From the cell containing the given text, extract its center point as (x, y) coordinate. 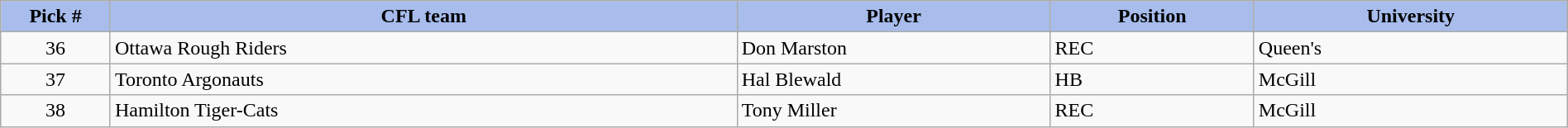
Player (893, 17)
Hamilton Tiger-Cats (423, 111)
Pick # (56, 17)
Ottawa Rough Riders (423, 48)
CFL team (423, 17)
Tony Miller (893, 111)
38 (56, 111)
HB (1152, 79)
University (1411, 17)
Queen's (1411, 48)
37 (56, 79)
36 (56, 48)
Toronto Argonauts (423, 79)
Don Marston (893, 48)
Hal Blewald (893, 79)
Position (1152, 17)
